From the cell containing the given text, extract its center point as [X, Y] coordinate. 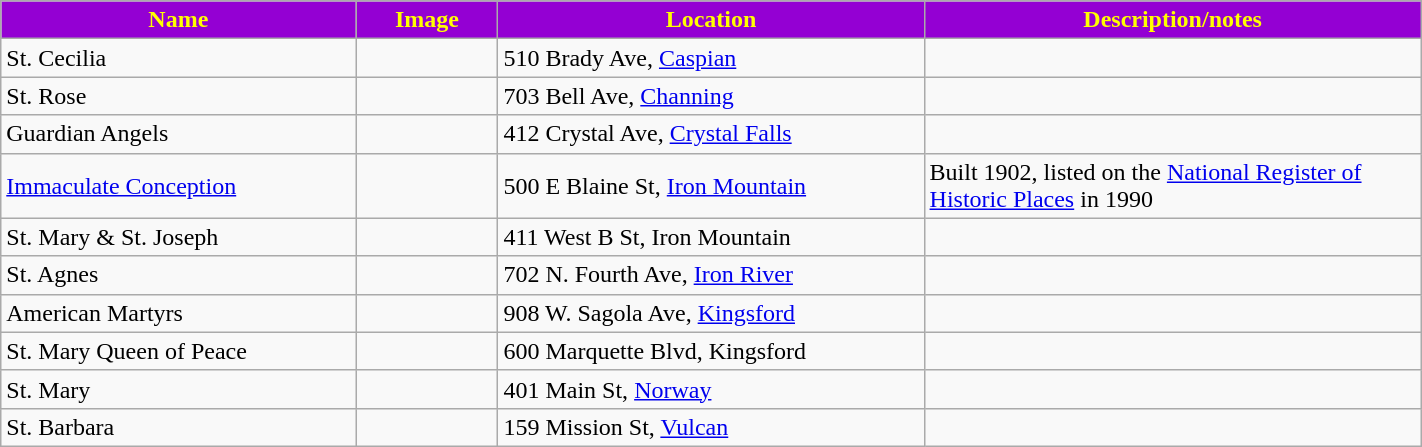
411 West B St, Iron Mountain [711, 237]
Name [178, 20]
159 Mission St, Vulcan [711, 427]
St. Rose [178, 96]
908 W. Sagola Ave, Kingsford [711, 313]
Built 1902, listed on the National Register of Historic Places in 1990 [1172, 186]
500 E Blaine St, Iron Mountain [711, 186]
St. Mary & St. Joseph [178, 237]
412 Crystal Ave, Crystal Falls [711, 134]
St. Mary [178, 389]
Guardian Angels [178, 134]
St. Barbara [178, 427]
American Martyrs [178, 313]
510 Brady Ave, Caspian [711, 58]
St. Cecilia [178, 58]
Image [427, 20]
702 N. Fourth Ave, Iron River [711, 275]
Location [711, 20]
St. Mary Queen of Peace [178, 351]
Immaculate Conception [178, 186]
703 Bell Ave, Channing [711, 96]
401 Main St, Norway [711, 389]
Description/notes [1172, 20]
St. Agnes [178, 275]
600 Marquette Blvd, Kingsford [711, 351]
